Return [X, Y] of the center of cell containing provided text 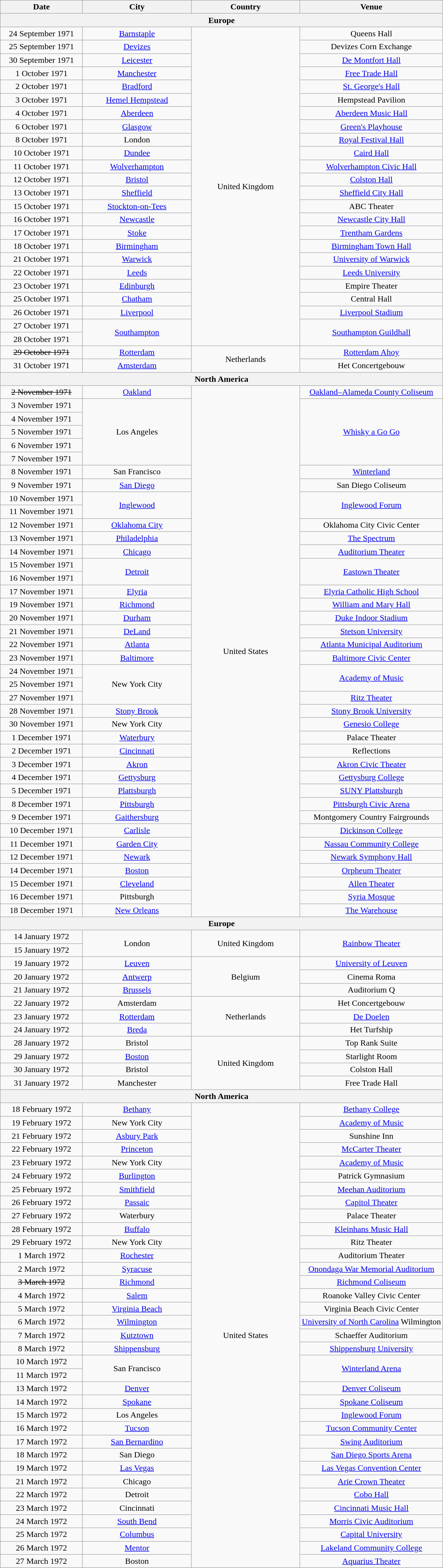
Leeds [137, 273]
Mentor [137, 1548]
Winterland Arena [371, 1368]
Lakeland Community College [371, 1548]
Devizes Corn Exchange [371, 47]
Kutztown [137, 1335]
Smithfield [137, 1189]
Inglewood [137, 505]
Las Vegas Convention Center [371, 1468]
Caird Hall [371, 153]
18 December 1971 [42, 910]
27 February 1972 [42, 1216]
Virginia Beach Civic Center [371, 1309]
12 October 1971 [42, 180]
14 November 1971 [42, 551]
17 October 1971 [42, 233]
Winterland [371, 472]
Allen Theater [371, 884]
24 September 1971 [42, 34]
Dundee [137, 153]
Rainbow Theater [371, 943]
4 November 1971 [42, 419]
DeLand [137, 631]
26 October 1971 [42, 312]
8 November 1971 [42, 472]
Meehan Auditorium [371, 1189]
25 September 1971 [42, 47]
Sheffield [137, 193]
Akron [137, 764]
20 November 1971 [42, 618]
23 October 1971 [42, 286]
27 March 1972 [42, 1561]
De Doelen [371, 1017]
Montgomery Country Fairgrounds [371, 817]
13 October 1971 [42, 193]
Starlight Room [371, 1056]
Stockton-on-Tees [137, 206]
Richmond Coliseum [371, 1282]
New Orleans [137, 910]
Reflections [371, 751]
21 October 1971 [42, 259]
Top Rank Suite [371, 1043]
20 January 1972 [42, 976]
Stoke [137, 233]
1 October 1971 [42, 73]
6 March 1972 [42, 1322]
15 March 1972 [42, 1415]
Whisky a Go Go [371, 432]
Virginia Beach [137, 1309]
5 March 1972 [42, 1309]
19 March 1972 [42, 1468]
Spokane Coliseum [371, 1402]
28 November 1971 [42, 711]
Cincinnati Music Hall [371, 1508]
30 November 1971 [42, 724]
Venue [371, 7]
25 October 1971 [42, 299]
11 November 1971 [42, 512]
Bradford [137, 87]
9 November 1971 [42, 485]
8 October 1971 [42, 140]
South Bend [137, 1521]
Stony Brook [137, 711]
William and Mary Hall [371, 605]
Queens Hall [371, 34]
Bethany [137, 1109]
6 October 1971 [42, 126]
28 February 1972 [42, 1229]
10 March 1972 [42, 1362]
San Diego Sports Arena [371, 1455]
14 December 1971 [42, 870]
Birmingham [137, 246]
29 October 1971 [42, 352]
Garden City [137, 844]
Hemel Hempstead [137, 100]
Tucson Community Center [371, 1428]
Chatham [137, 299]
Cleveland [137, 884]
8 March 1972 [42, 1348]
Wilmington [137, 1322]
Onondaga War Memorial Auditorium [371, 1269]
5 November 1971 [42, 432]
22 January 1972 [42, 1003]
Southampton Guildhall [371, 332]
Oklahoma City Civic Center [371, 525]
23 November 1971 [42, 658]
24 November 1971 [42, 671]
16 March 1972 [42, 1428]
ABC Theater [371, 206]
Sunshine Inn [371, 1136]
Gettysburg College [371, 777]
Syria Mosque [371, 897]
Leicester [137, 60]
22 October 1971 [42, 273]
Atlanta Municipal Auditorium [371, 645]
14 January 1972 [42, 937]
7 November 1971 [42, 459]
Stony Brook University [371, 711]
Aberdeen [137, 113]
Edinburgh [137, 286]
University of North Carolina Wilmington [371, 1322]
23 February 1972 [42, 1162]
1 March 1972 [42, 1256]
Date [42, 7]
12 November 1971 [42, 525]
Eastown Theater [371, 571]
26 March 1972 [42, 1548]
Nassau Community College [371, 844]
14 March 1972 [42, 1402]
15 December 1971 [42, 884]
Salem [137, 1295]
12 December 1971 [42, 857]
Baltimore [137, 658]
15 November 1971 [42, 565]
3 March 1972 [42, 1282]
Oklahoma City [137, 525]
Philadelphia [137, 538]
Swing Auditorium [371, 1442]
25 February 1972 [42, 1189]
23 March 1972 [42, 1508]
Leeds University [371, 273]
Duke Indoor Stadium [371, 618]
Central Hall [371, 299]
2 October 1971 [42, 87]
13 November 1971 [42, 538]
30 September 1971 [42, 60]
26 February 1972 [42, 1202]
8 December 1971 [42, 804]
Carlisle [137, 831]
24 February 1972 [42, 1176]
22 March 1972 [42, 1495]
Wolverhampton [137, 166]
The Warehouse [371, 910]
23 January 1972 [42, 1017]
7 March 1972 [42, 1335]
11 December 1971 [42, 844]
Burlington [137, 1176]
29 February 1972 [42, 1242]
Tucson [137, 1428]
Trentham Gardens [371, 233]
Baltimore Civic Center [371, 658]
17 November 1971 [42, 592]
Sheffield City Hall [371, 193]
Akron Civic Theater [371, 764]
Plattsburgh [137, 790]
Spokane [137, 1402]
The Spectrum [371, 538]
Liverpool Stadium [371, 312]
10 December 1971 [42, 831]
28 January 1972 [42, 1043]
Empire Theater [371, 286]
22 February 1972 [42, 1149]
City [137, 7]
3 November 1971 [42, 406]
15 January 1972 [42, 950]
18 March 1972 [42, 1455]
11 October 1971 [42, 166]
Stetson University [371, 631]
Shippensburg [137, 1348]
Roanoke Valley Civic Center [371, 1295]
University of Leuven [371, 963]
16 December 1971 [42, 897]
Gettysburg [137, 777]
4 October 1971 [42, 113]
Aberdeen Music Hall [371, 113]
Gaithersburg [137, 817]
Elyria Catholic High School [371, 592]
Schaeffer Auditorium [371, 1335]
15 October 1971 [42, 206]
13 March 1972 [42, 1388]
Shippensburg University [371, 1348]
Asbury Park [137, 1136]
9 December 1971 [42, 817]
Durham [137, 618]
19 January 1972 [42, 963]
19 February 1972 [42, 1123]
Capitol Theater [371, 1202]
Liverpool [137, 312]
Atlanta [137, 645]
SUNY Plattsburgh [371, 790]
Oakland–Alameda County Coliseum [371, 392]
Pittsburgh Civic Arena [371, 804]
31 October 1971 [42, 365]
Belgium [246, 976]
21 January 1972 [42, 990]
University of Warwick [371, 259]
Elyria [137, 592]
Newcastle [137, 220]
St. George's Hall [371, 87]
Las Vegas [137, 1468]
Newark Symphony Hall [371, 857]
Royal Festival Hall [371, 140]
Princeton [137, 1149]
22 November 1971 [42, 645]
Dickinson College [371, 831]
3 December 1971 [42, 764]
5 December 1971 [42, 790]
28 October 1971 [42, 339]
Oakland [137, 392]
Breda [137, 1030]
Leuven [137, 963]
Warwick [137, 259]
Birmingham Town Hall [371, 246]
Auditorium Q [371, 990]
Newcastle City Hall [371, 220]
Syracuse [137, 1269]
16 November 1971 [42, 578]
1 December 1971 [42, 737]
Glasgow [137, 126]
29 January 1972 [42, 1056]
Genesio College [371, 724]
Brussels [137, 990]
17 March 1972 [42, 1442]
Wolverhampton Civic Hall [371, 166]
Country [246, 7]
10 October 1971 [42, 153]
Bethany College [371, 1109]
Buffalo [137, 1229]
Barnstaple [137, 34]
24 March 1972 [42, 1521]
21 November 1971 [42, 631]
Rotterdam Ahoy [371, 352]
Denver [137, 1388]
27 October 1971 [42, 326]
San Bernardino [137, 1442]
Green's Playhouse [371, 126]
19 November 1971 [42, 605]
McCarter Theater [371, 1149]
Kleinhans Music Hall [371, 1229]
4 March 1972 [42, 1295]
30 January 1972 [42, 1070]
3 October 1971 [42, 100]
2 March 1972 [42, 1269]
31 January 1972 [42, 1083]
24 January 1972 [42, 1030]
4 December 1971 [42, 777]
27 November 1971 [42, 698]
Morris Civic Auditorium [371, 1521]
Columbus [137, 1534]
2 November 1971 [42, 392]
11 March 1972 [42, 1375]
Capital University [371, 1534]
2 December 1971 [42, 751]
Het Turfship [371, 1030]
Newark [137, 857]
Orpheum Theater [371, 870]
18 February 1972 [42, 1109]
21 February 1972 [42, 1136]
De Montfort Hall [371, 60]
San Diego Coliseum [371, 485]
Aquarius Theater [371, 1561]
6 November 1971 [42, 445]
25 November 1971 [42, 684]
10 November 1971 [42, 498]
21 March 1972 [42, 1481]
Passaic [137, 1202]
Southampton [137, 332]
Cobo Hall [371, 1495]
Denver Coliseum [371, 1388]
18 October 1971 [42, 246]
Devizes [137, 47]
Arie Crown Theater [371, 1481]
Patrick Gymnasium [371, 1176]
16 October 1971 [42, 220]
Hempstead Pavilion [371, 100]
Antwerp [137, 976]
Cinema Roma [371, 976]
25 March 1972 [42, 1534]
Rochester [137, 1256]
